Find where the given text appears and provide that cell's center as [X, Y] coordinate. 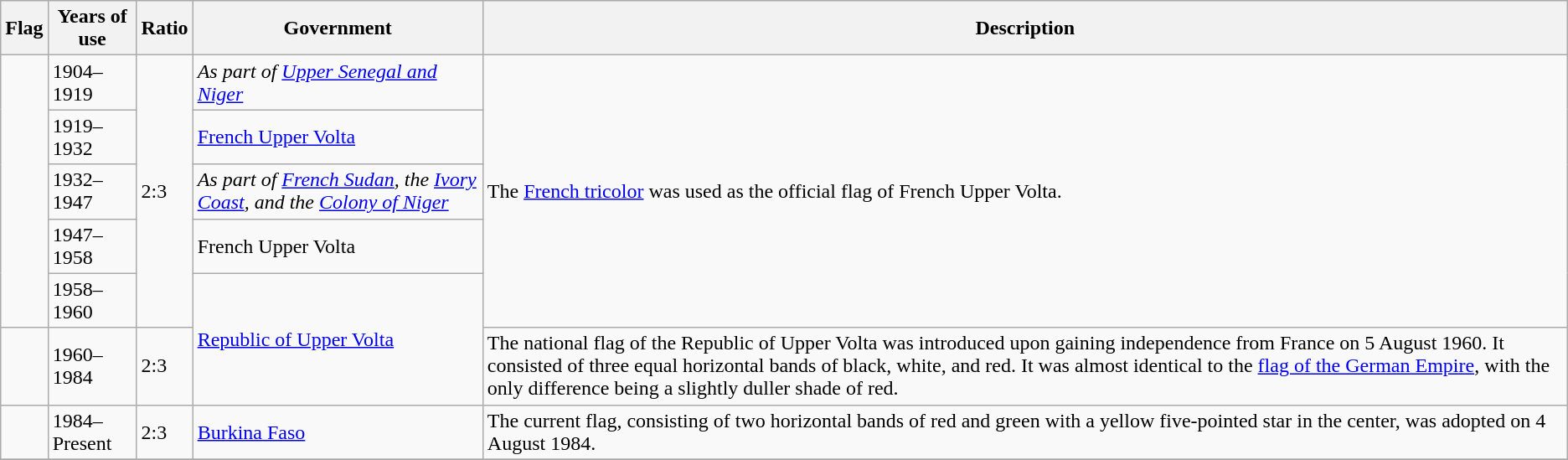
Government [338, 28]
1960–1984 [92, 366]
Description [1025, 28]
Years of use [92, 28]
Ratio [164, 28]
1984–Present [92, 432]
1919–1932 [92, 137]
As part of French Sudan, the Ivory Coast, and the Colony of Niger [338, 191]
Flag [24, 28]
1947–1958 [92, 246]
1932–1947 [92, 191]
Republic of Upper Volta [338, 339]
Burkina Faso [338, 432]
The current flag, consisting of two horizontal bands of red and green with a yellow five-pointed star in the center, was adopted on 4 August 1984. [1025, 432]
The French tricolor was used as the official flag of French Upper Volta. [1025, 191]
As part of Upper Senegal and Niger [338, 82]
1904–1919 [92, 82]
1958–1960 [92, 300]
